Find where the given text appears and provide that cell's center as (X, Y) coordinate. 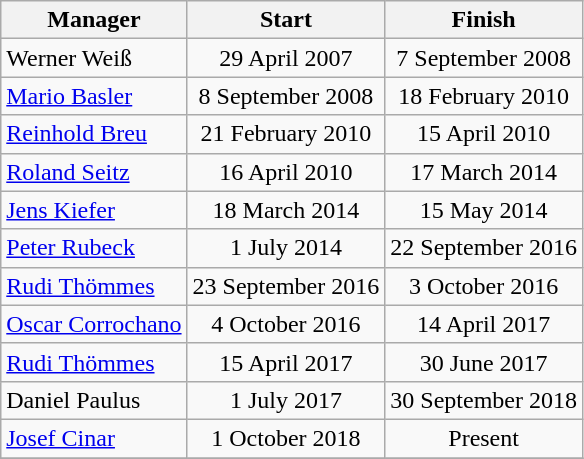
Reinhold Breu (94, 134)
1 July 2014 (286, 248)
18 March 2014 (286, 210)
3 October 2016 (484, 286)
30 June 2017 (484, 362)
1 October 2018 (286, 438)
Josef Cinar (94, 438)
Mario Basler (94, 96)
Jens Kiefer (94, 210)
Werner Weiß (94, 58)
18 February 2010 (484, 96)
Manager (94, 20)
15 May 2014 (484, 210)
Finish (484, 20)
30 September 2018 (484, 400)
Roland Seitz (94, 172)
16 April 2010 (286, 172)
4 October 2016 (286, 324)
15 April 2010 (484, 134)
Peter Rubeck (94, 248)
21 February 2010 (286, 134)
17 March 2014 (484, 172)
1 July 2017 (286, 400)
29 April 2007 (286, 58)
Oscar Corrochano (94, 324)
14 April 2017 (484, 324)
23 September 2016 (286, 286)
7 September 2008 (484, 58)
22 September 2016 (484, 248)
15 April 2017 (286, 362)
8 September 2008 (286, 96)
Daniel Paulus (94, 400)
Start (286, 20)
Present (484, 438)
